Scan for the cell matching the given text and deliver its [x, y] coordinate at center. 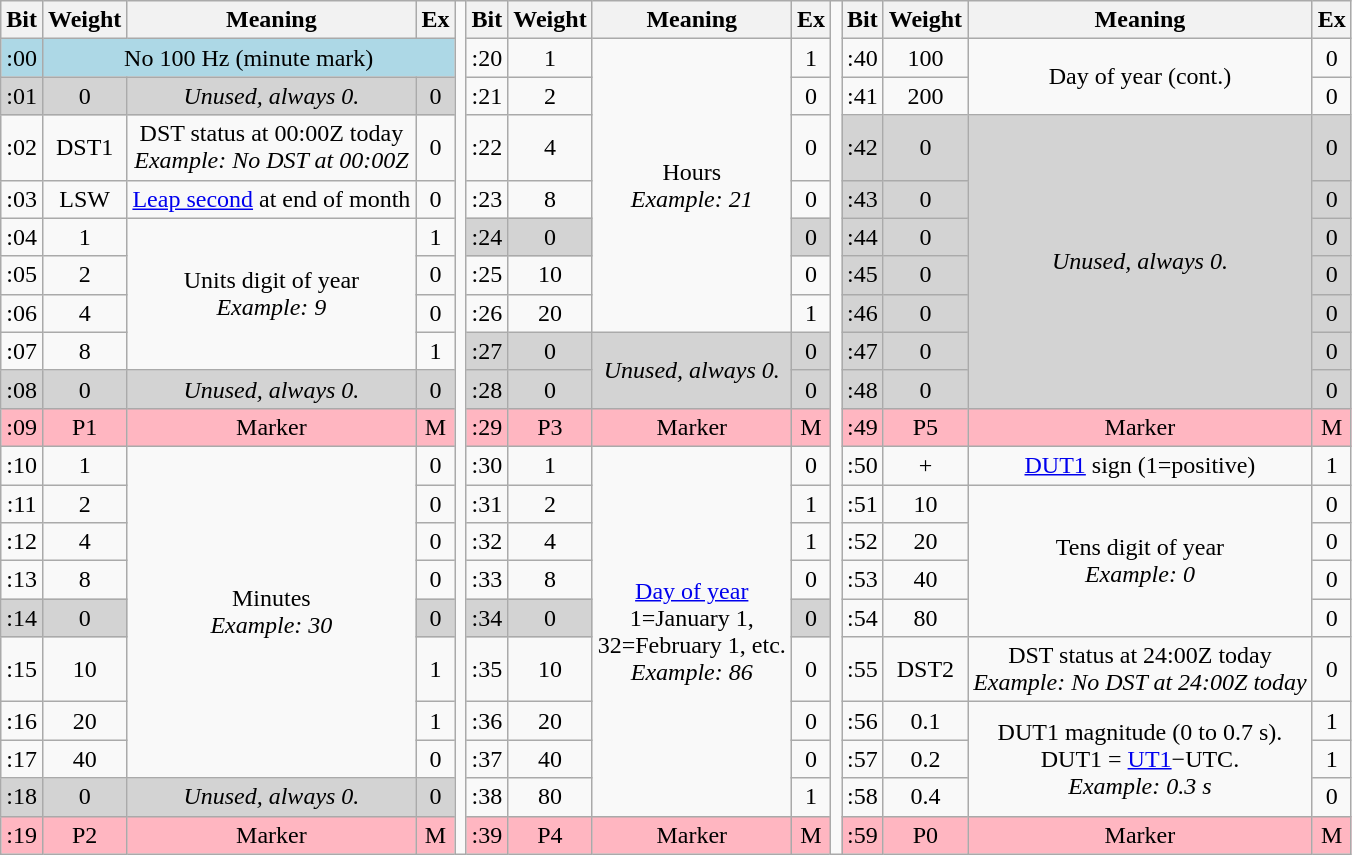
DST1 [84, 148]
0.4 [925, 797]
:27 [487, 351]
:37 [487, 759]
Day of year1=January 1,32=February 1, etc.Example: 86 [692, 631]
:08 [22, 389]
:46 [863, 313]
:05 [22, 275]
:34 [487, 618]
0.1 [925, 721]
:23 [487, 199]
:35 [487, 670]
:01 [22, 96]
:22 [487, 148]
:51 [863, 503]
Leap second at end of month [272, 199]
:47 [863, 351]
:45 [863, 275]
:57 [863, 759]
P4 [550, 835]
:14 [22, 618]
:04 [22, 237]
:52 [863, 542]
No 100 Hz (minute mark) [248, 58]
:55 [863, 670]
:58 [863, 797]
:33 [487, 580]
:49 [863, 427]
+ [925, 465]
:02 [22, 148]
:10 [22, 465]
:59 [863, 835]
:07 [22, 351]
:38 [487, 797]
:18 [22, 797]
:31 [487, 503]
:11 [22, 503]
:16 [22, 721]
:29 [487, 427]
:06 [22, 313]
P2 [84, 835]
:36 [487, 721]
:43 [863, 199]
P5 [925, 427]
Day of year (cont.) [1140, 77]
:53 [863, 580]
DUT1 magnitude (0 to 0.7 s).DUT1 = UT1−UTC.Example: 0.3 s [1140, 759]
P1 [84, 427]
:03 [22, 199]
:12 [22, 542]
200 [925, 96]
Units digit of year Example: 9 [272, 294]
DST status at 24:00Z todayExample: No DST at 24:00Z today [1140, 670]
Minutes Example: 30 [272, 612]
P3 [550, 427]
:09 [22, 427]
:39 [487, 835]
Hours Example: 21 [692, 186]
:28 [487, 389]
DST2 [925, 670]
:56 [863, 721]
0.2 [925, 759]
:32 [487, 542]
:48 [863, 389]
LSW [84, 199]
:26 [487, 313]
:24 [487, 237]
Tens digit of yearExample: 0 [1140, 560]
P0 [925, 835]
:17 [22, 759]
:54 [863, 618]
:44 [863, 237]
DUT1 sign (1=positive) [1140, 465]
100 [925, 58]
:41 [863, 96]
:25 [487, 275]
:00 [22, 58]
:30 [487, 465]
DST status at 00:00Z todayExample: No DST at 00:00Z [272, 148]
:20 [487, 58]
:13 [22, 580]
:21 [487, 96]
:19 [22, 835]
:40 [863, 58]
:15 [22, 670]
:42 [863, 148]
:50 [863, 465]
